Output the (x, y) coordinate of the center of the cell containing the given text.  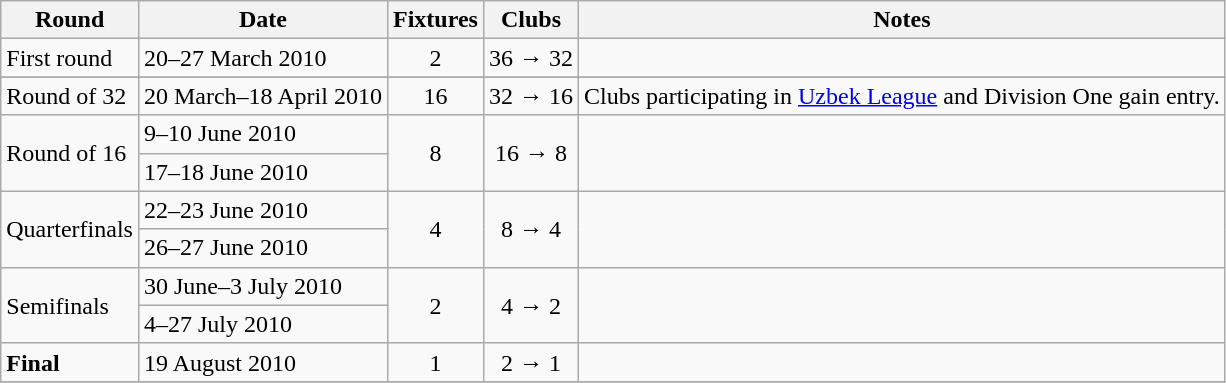
Clubs participating in Uzbek League and Division One gain entry. (902, 96)
20 March–18 April 2010 (262, 96)
9–10 June 2010 (262, 134)
17–18 June 2010 (262, 172)
22–23 June 2010 (262, 210)
2 → 1 (530, 362)
Clubs (530, 20)
Round of 16 (70, 153)
Round of 32 (70, 96)
16 → 8 (530, 153)
Date (262, 20)
4 → 2 (530, 305)
16 (435, 96)
20–27 March 2010 (262, 58)
8 (435, 153)
Quarterfinals (70, 229)
26–27 June 2010 (262, 248)
19 August 2010 (262, 362)
Final (70, 362)
1 (435, 362)
36 → 32 (530, 58)
Round (70, 20)
30 June–3 July 2010 (262, 286)
4 (435, 229)
Fixtures (435, 20)
8 → 4 (530, 229)
Semifinals (70, 305)
4–27 July 2010 (262, 324)
32 → 16 (530, 96)
Notes (902, 20)
First round (70, 58)
